Output the (x, y) coordinate of the center of the cell containing the given text.  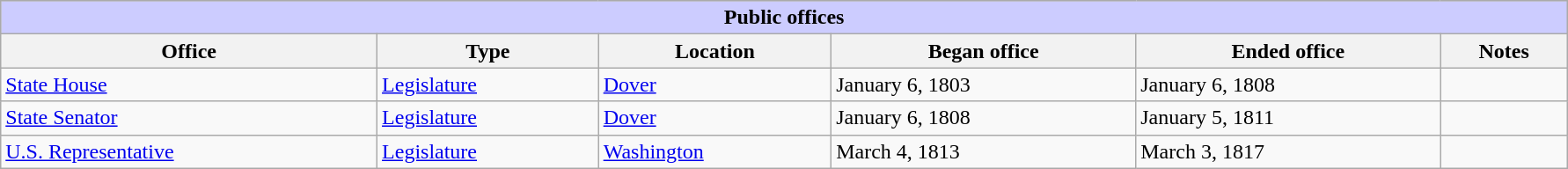
March 4, 1813 (984, 151)
Public offices (785, 18)
Type (488, 51)
Ended office (1288, 51)
March 3, 1817 (1288, 151)
State Senator (189, 118)
Notes (1505, 51)
U.S. Representative (189, 151)
January 5, 1811 (1288, 118)
Office (189, 51)
Location (714, 51)
January 6, 1803 (984, 84)
Washington (714, 151)
Began office (984, 51)
State House (189, 84)
